Search for the cell housing the specified text and yield its [X, Y] center coordinate. 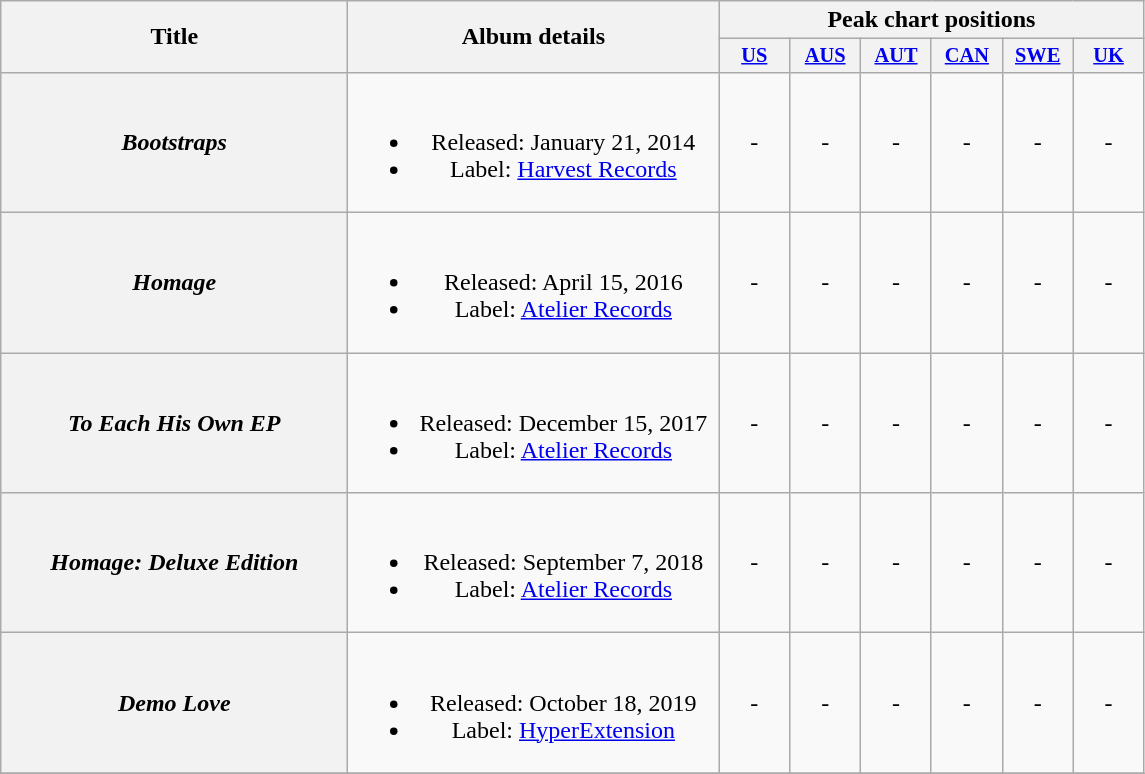
Homage: Deluxe Edition [174, 563]
US [754, 56]
Released: September 7, 2018Label: Atelier Records [534, 563]
SWE [1038, 56]
Demo Love [174, 703]
Released: January 21, 2014Label: Harvest Records [534, 142]
AUT [896, 56]
Title [174, 37]
AUS [826, 56]
Released: October 18, 2019Label: HyperExtension [534, 703]
To Each His Own EP [174, 423]
Homage [174, 283]
Released: December 15, 2017Label: Atelier Records [534, 423]
CAN [966, 56]
Peak chart positions [932, 20]
Bootstraps [174, 142]
UK [1108, 56]
Album details [534, 37]
Released: April 15, 2016Label: Atelier Records [534, 283]
